Capture the cell that displays the provided text and extract its (x, y) central coordinate. 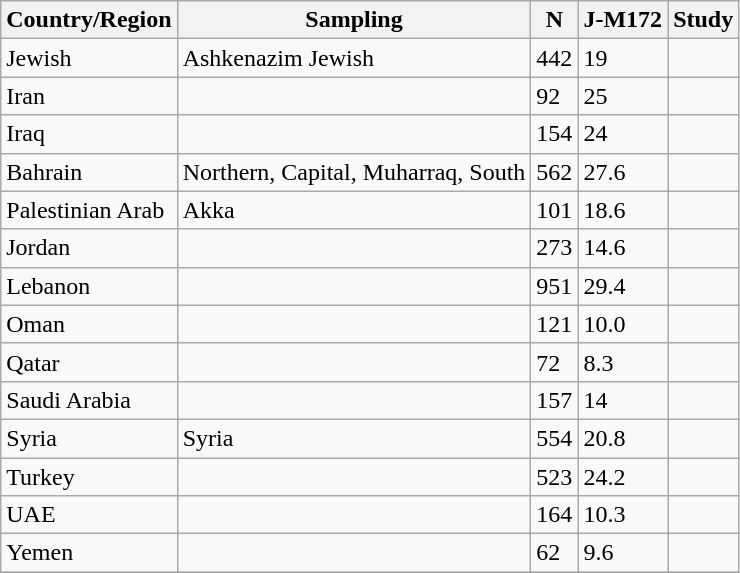
Northern, Capital, Muharraq, South (354, 172)
Iraq (89, 134)
164 (554, 515)
Bahrain (89, 172)
Jewish (89, 58)
Akka (354, 210)
UAE (89, 515)
25 (623, 96)
10.0 (623, 324)
29.4 (623, 286)
27.6 (623, 172)
154 (554, 134)
Qatar (89, 362)
Oman (89, 324)
Palestinian Arab (89, 210)
18.6 (623, 210)
554 (554, 438)
273 (554, 248)
Ashkenazim Jewish (354, 58)
Iran (89, 96)
62 (554, 553)
Jordan (89, 248)
24.2 (623, 477)
9.6 (623, 553)
Lebanon (89, 286)
J-M172 (623, 20)
562 (554, 172)
N (554, 20)
72 (554, 362)
121 (554, 324)
8.3 (623, 362)
Turkey (89, 477)
951 (554, 286)
442 (554, 58)
14 (623, 400)
523 (554, 477)
Sampling (354, 20)
24 (623, 134)
101 (554, 210)
92 (554, 96)
Study (704, 20)
19 (623, 58)
20.8 (623, 438)
Yemen (89, 553)
10.3 (623, 515)
Country/Region (89, 20)
14.6 (623, 248)
157 (554, 400)
Saudi Arabia (89, 400)
